Extract the (x, y) coordinate from the center of the cell holding the provided text.  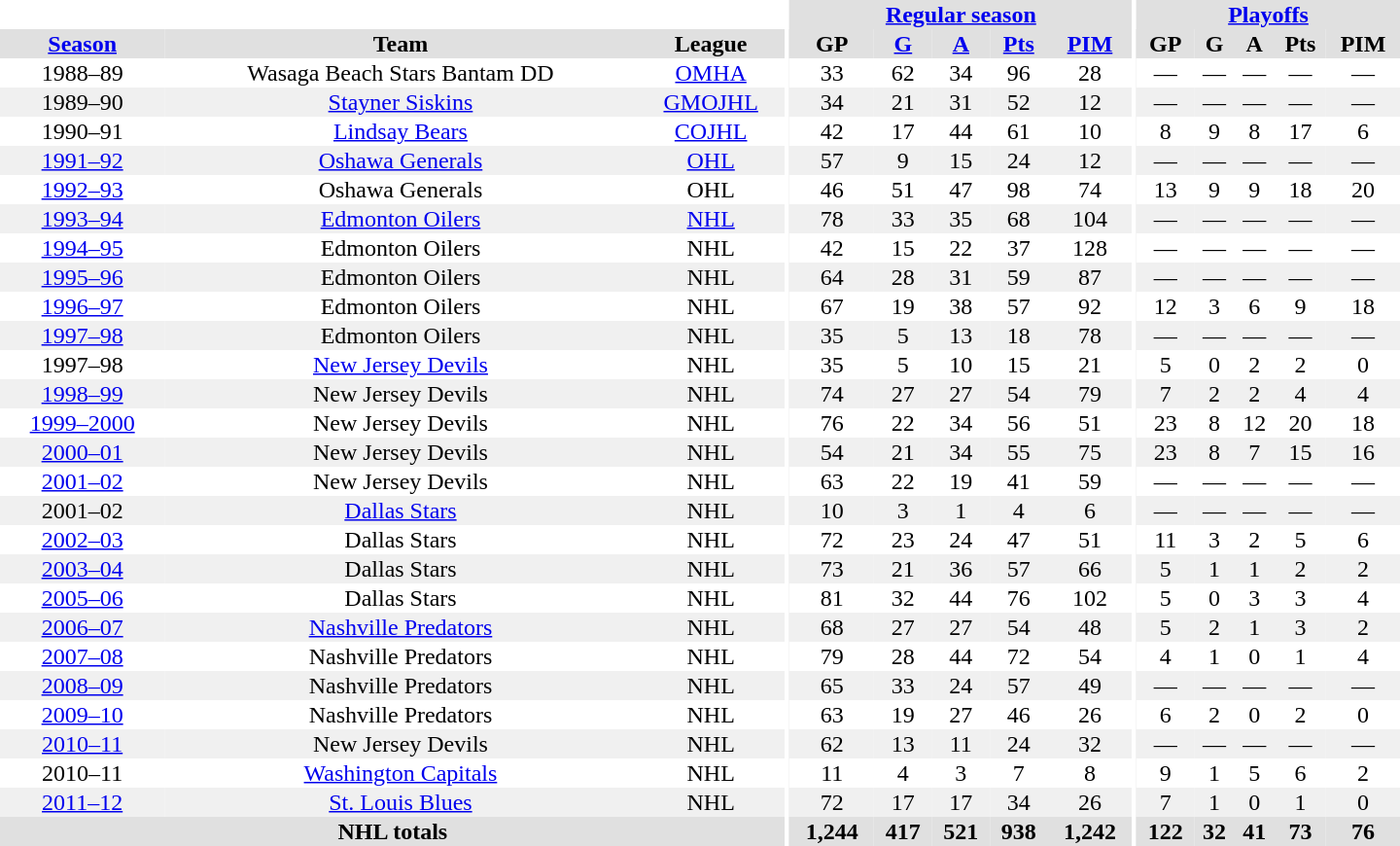
Team (401, 44)
67 (832, 306)
1995–96 (82, 277)
417 (902, 831)
Lindsay Bears (401, 131)
2000–01 (82, 452)
1996–97 (82, 306)
Wasaga Beach Stars Bantam DD (401, 73)
1988–89 (82, 73)
1999–2000 (82, 423)
49 (1091, 686)
2005–06 (82, 598)
OMHA (712, 73)
GMOJHL (712, 102)
2003–04 (82, 569)
Season (82, 44)
87 (1091, 277)
36 (961, 569)
102 (1091, 598)
81 (832, 598)
2002–03 (82, 540)
2007–08 (82, 656)
104 (1091, 219)
COJHL (712, 131)
Washington Capitals (401, 773)
1998–99 (82, 394)
92 (1091, 306)
2011–12 (82, 802)
52 (1019, 102)
61 (1019, 131)
55 (1019, 452)
1990–91 (82, 131)
League (712, 44)
75 (1091, 452)
66 (1091, 569)
56 (1019, 423)
96 (1019, 73)
1,244 (832, 831)
NHL totals (393, 831)
122 (1165, 831)
1989–90 (82, 102)
2006–07 (82, 627)
128 (1091, 248)
521 (961, 831)
Regular season (961, 15)
37 (1019, 248)
938 (1019, 831)
1,242 (1091, 831)
1994–95 (82, 248)
48 (1091, 627)
2008–09 (82, 686)
98 (1019, 190)
65 (832, 686)
Playoffs (1268, 15)
Stayner Siskins (401, 102)
16 (1363, 452)
64 (832, 277)
1993–94 (82, 219)
1992–93 (82, 190)
38 (961, 306)
St. Louis Blues (401, 802)
1991–92 (82, 160)
2009–10 (82, 715)
